Identify which cell holds the provided text, then report its [x, y] central coordinate. 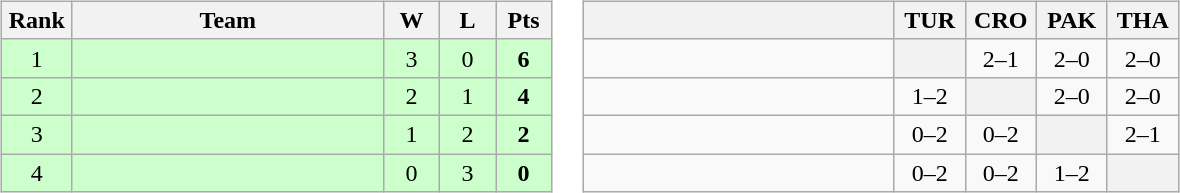
W [411, 20]
Team [228, 20]
CRO [1000, 20]
Pts [524, 20]
PAK [1072, 20]
THA [1142, 20]
6 [524, 58]
Rank [36, 20]
L [467, 20]
TUR [930, 20]
